Pinpoint the cell where the given text exists, returning its [X, Y] midpoint coordinate. 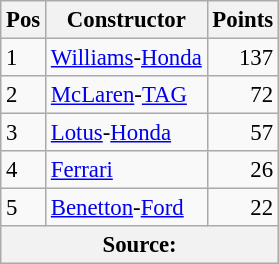
137 [242, 58]
Source: [140, 245]
Lotus-Honda [127, 133]
Pos [24, 20]
Constructor [127, 20]
1 [24, 58]
22 [242, 208]
4 [24, 170]
Williams-Honda [127, 58]
Ferrari [127, 170]
57 [242, 133]
McLaren-TAG [127, 95]
72 [242, 95]
26 [242, 170]
Points [242, 20]
5 [24, 208]
3 [24, 133]
2 [24, 95]
Benetton-Ford [127, 208]
